Extract the [X, Y] coordinate from the center of the cell holding the provided text.  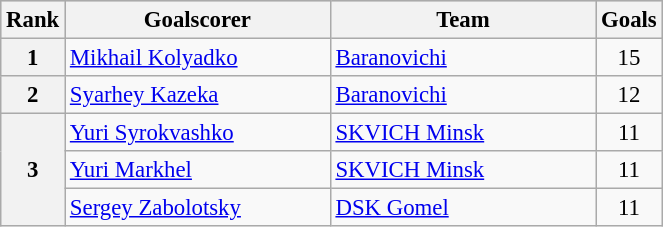
2 [33, 95]
Yuri Markhel [198, 170]
Rank [33, 20]
Mikhail Kolyadko [198, 58]
3 [33, 170]
Goalscorer [198, 20]
15 [629, 58]
12 [629, 95]
1 [33, 58]
Team [463, 20]
Syarhey Kazeka [198, 95]
DSK Gomel [463, 208]
Yuri Syrokvashko [198, 133]
Sergey Zabolotsky [198, 208]
Goals [629, 20]
